Capture the cell that displays the provided text and extract its [X, Y] central coordinate. 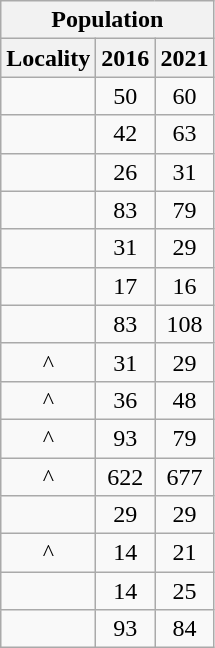
17 [126, 286]
2016 [126, 58]
2021 [184, 58]
50 [126, 96]
25 [184, 591]
60 [184, 96]
84 [184, 629]
677 [184, 477]
Population [108, 20]
26 [126, 172]
63 [184, 134]
21 [184, 553]
622 [126, 477]
42 [126, 134]
16 [184, 286]
36 [126, 400]
108 [184, 324]
48 [184, 400]
Locality [48, 58]
